Provide the [X, Y] coordinate of the cell's center where the given text is located.  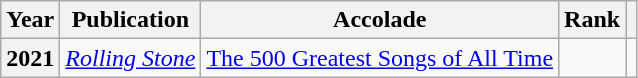
2021 [30, 58]
Year [30, 20]
Accolade [380, 20]
Publication [130, 20]
The 500 Greatest Songs of All Time [380, 58]
Rolling Stone [130, 58]
Rank [592, 20]
